From the cell containing the given text, extract its center point as [x, y] coordinate. 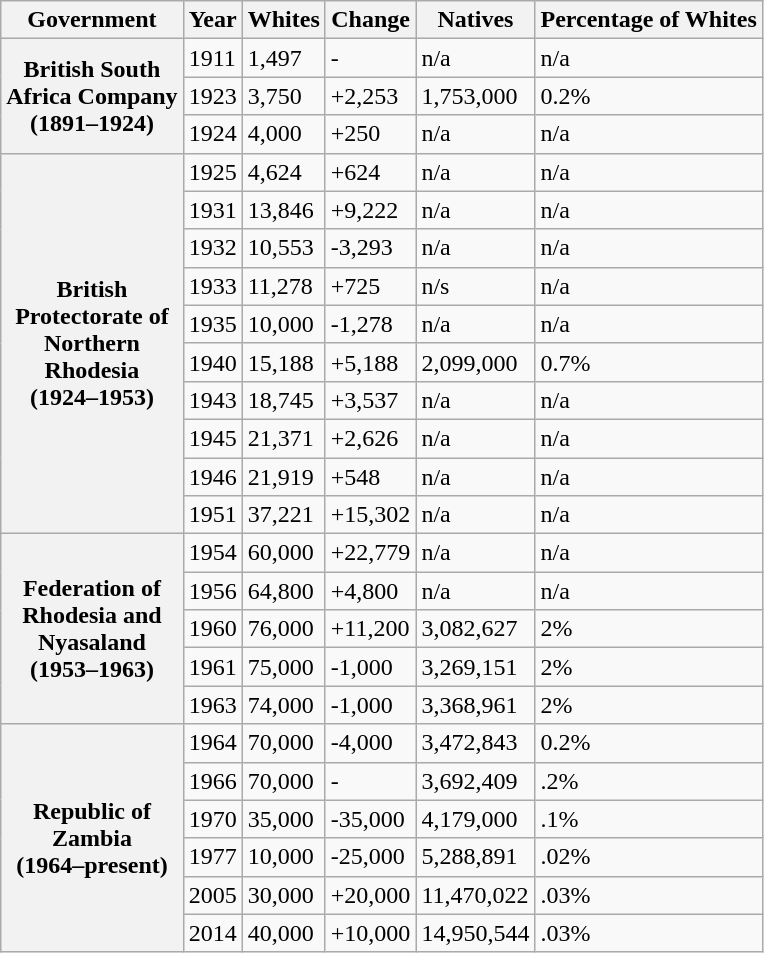
Government [92, 20]
+22,779 [370, 553]
Republic ofZambia(1964–present) [92, 838]
1933 [212, 286]
1977 [212, 857]
1963 [212, 705]
+2,253 [370, 96]
1932 [212, 248]
1960 [212, 629]
3,368,961 [476, 705]
4,624 [284, 172]
30,000 [284, 895]
.2% [648, 781]
40,000 [284, 933]
1946 [212, 477]
3,269,151 [476, 667]
.02% [648, 857]
Natives [476, 20]
1,497 [284, 58]
0.7% [648, 362]
1,753,000 [476, 96]
1911 [212, 58]
-3,293 [370, 248]
Percentage of Whites [648, 20]
1943 [212, 400]
3,692,409 [476, 781]
+4,800 [370, 591]
37,221 [284, 515]
-25,000 [370, 857]
1964 [212, 743]
+725 [370, 286]
1945 [212, 438]
-4,000 [370, 743]
+548 [370, 477]
British SouthAfrica Company(1891–1924) [92, 96]
Change [370, 20]
21,371 [284, 438]
1951 [212, 515]
2014 [212, 933]
1924 [212, 134]
74,000 [284, 705]
+250 [370, 134]
15,188 [284, 362]
4,000 [284, 134]
Federation ofRhodesia andNyasaland(1953–1963) [92, 629]
1925 [212, 172]
14,950,544 [476, 933]
1954 [212, 553]
21,919 [284, 477]
3,082,627 [476, 629]
1935 [212, 324]
n/s [476, 286]
-1,278 [370, 324]
BritishProtectorate ofNorthernRhodesia(1924–1953) [92, 344]
+9,222 [370, 210]
+2,626 [370, 438]
35,000 [284, 819]
2,099,000 [476, 362]
1931 [212, 210]
+20,000 [370, 895]
1940 [212, 362]
13,846 [284, 210]
76,000 [284, 629]
+15,302 [370, 515]
1956 [212, 591]
1970 [212, 819]
1923 [212, 96]
Year [212, 20]
18,745 [284, 400]
11,470,022 [476, 895]
10,553 [284, 248]
1966 [212, 781]
.1% [648, 819]
+10,000 [370, 933]
1961 [212, 667]
64,800 [284, 591]
4,179,000 [476, 819]
-35,000 [370, 819]
+11,200 [370, 629]
+5,188 [370, 362]
3,750 [284, 96]
11,278 [284, 286]
3,472,843 [476, 743]
5,288,891 [476, 857]
60,000 [284, 553]
+624 [370, 172]
Whites [284, 20]
2005 [212, 895]
75,000 [284, 667]
+3,537 [370, 400]
